Locate the cell with the specified text and output its (X, Y) center coordinate. 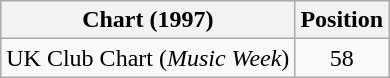
Chart (1997) (148, 20)
UK Club Chart (Music Week) (148, 58)
58 (342, 58)
Position (342, 20)
